Locate the cell with the specified text and output its [X, Y] center coordinate. 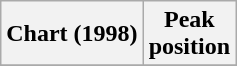
Peakposition [189, 34]
Chart (1998) [72, 34]
